Identify which cell holds the provided text, then report its (x, y) central coordinate. 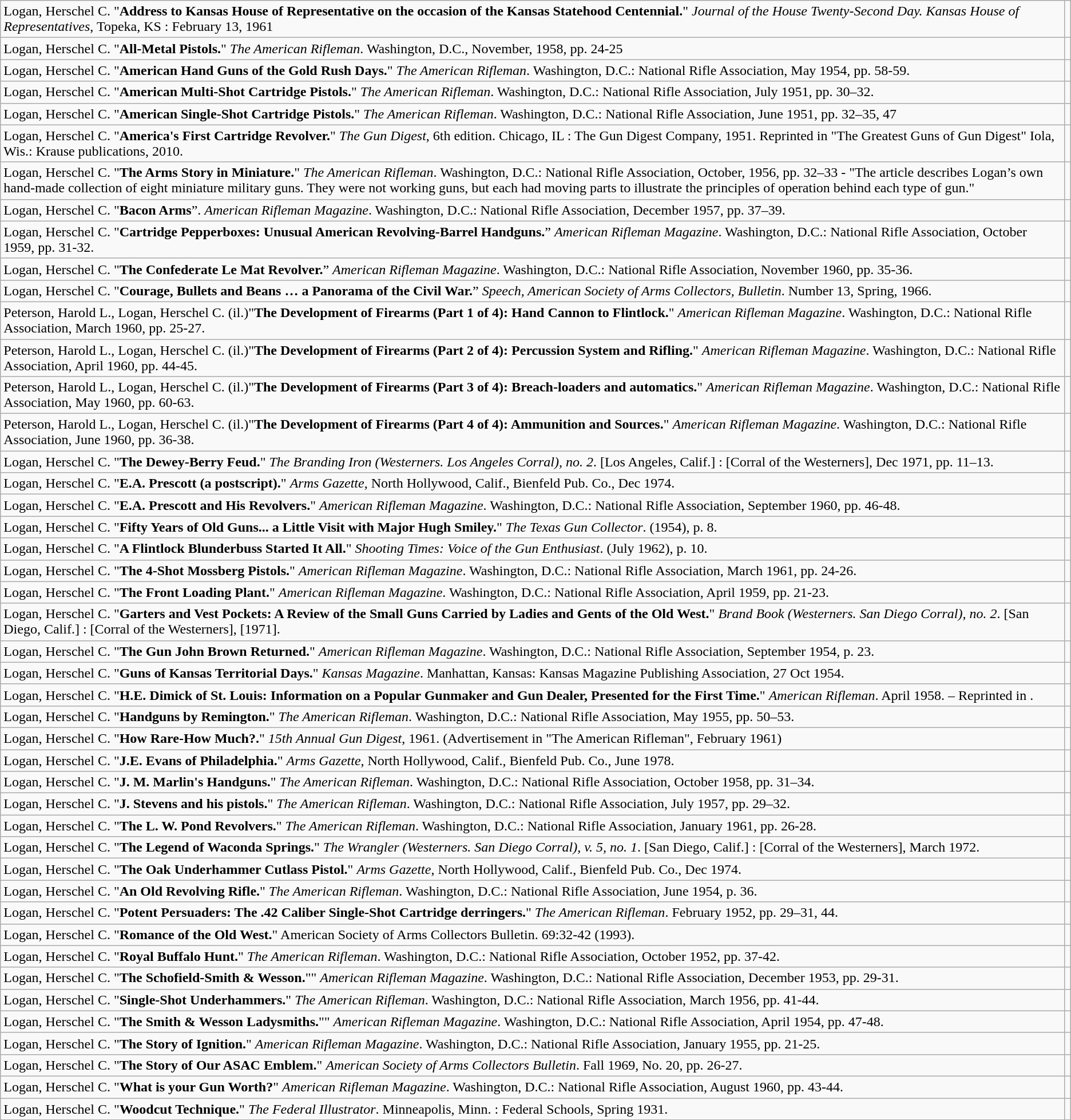
Logan, Herschel C. "Romance of the Old West." American Society of Arms Collectors Bulletin. 69:32-42 (1993). (532, 935)
Logan, Herschel C. "The Story of Ignition." American Rifleman Magazine. Washington, D.C.: National Rifle Association, January 1955, pp. 21-25. (532, 1043)
Logan, Herschel C. "J. Stevens and his pistols." The American Rifleman. Washington, D.C.: National Rifle Association, July 1957, pp. 29–32. (532, 804)
Logan, Herschel C. "How Rare-How Much?." 15th Annual Gun Digest, 1961. (Advertisement in "The American Rifleman", February 1961) (532, 738)
Logan, Herschel C. "Handguns by Remington." The American Rifleman. Washington, D.C.: National Rifle Association, May 1955, pp. 50–53. (532, 717)
Logan, Herschel C. "The Smith & Wesson Ladysmiths."" American Rifleman Magazine. Washington, D.C.: National Rifle Association, April 1954, pp. 47-48. (532, 1022)
Logan, Herschel C. "An Old Revolving Rifle." The American Rifleman. Washington, D.C.: National Rifle Association, June 1954, p. 36. (532, 891)
Logan, Herschel C. "J.E. Evans of Philadelphia." Arms Gazette, North Hollywood, Calif., Bienfeld Pub. Co., June 1978. (532, 761)
Logan, Herschel C. "Guns of Kansas Territorial Days." Kansas Magazine. Manhattan, Kansas: Kansas Magazine Publishing Association, 27 Oct 1954. (532, 673)
Logan, Herschel C. "The 4-Shot Mossberg Pistols." American Rifleman Magazine. Washington, D.C.: National Rifle Association, March 1961, pp. 24-26. (532, 571)
Logan, Herschel C. "Single-Shot Underhammers." The American Rifleman. Washington, D.C.: National Rifle Association, March 1956, pp. 41-44. (532, 1000)
Logan, Herschel C. "J. M. Marlin's Handguns." The American Rifleman. Washington, D.C.: National Rifle Association, October 1958, pp. 31–34. (532, 782)
Logan, Herschel C. "What is your Gun Worth?" American Rifleman Magazine. Washington, D.C.: National Rifle Association, August 1960, pp. 43-44. (532, 1087)
Logan, Herschel C. "The L. W. Pond Revolvers." The American Rifleman. Washington, D.C.: National Rifle Association, January 1961, pp. 26-28. (532, 826)
Logan, Herschel C. "E.A. Prescott (a postscript)." Arms Gazette, North Hollywood, Calif., Bienfeld Pub. Co., Dec 1974. (532, 484)
Logan, Herschel C. "The Front Loading Plant." American Rifleman Magazine. Washington, D.C.: National Rifle Association, April 1959, pp. 21-23. (532, 592)
Logan, Herschel C. "Woodcut Technique." The Federal Illustrator. Minneapolis, Minn. : Federal Schools, Spring 1931. (532, 1109)
Logan, Herschel C. "Fifty Years of Old Guns... a Little Visit with Major Hugh Smiley." The Texas Gun Collector. (1954), p. 8. (532, 527)
Logan, Herschel C. "Royal Buffalo Hunt." The American Rifleman. Washington, D.C.: National Rifle Association, October 1952, pp. 37-42. (532, 956)
Logan, Herschel C. "Bacon Arms”. American Rifleman Magazine. Washington, D.C.: National Rifle Association, December 1957, pp. 37–39. (532, 210)
Logan, Herschel C. "The Oak Underhammer Cutlass Pistol." Arms Gazette, North Hollywood, Calif., Bienfeld Pub. Co., Dec 1974. (532, 869)
Logan, Herschel C. "Potent Persuaders: The .42 Caliber Single-Shot Cartridge derringers." The American Rifleman. February 1952, pp. 29–31, 44. (532, 913)
Logan, Herschel C. "All-Metal Pistols." The American Rifleman. Washington, D.C., November, 1958, pp. 24-25 (532, 49)
Logan, Herschel C. "The Story of Our ASAC Emblem." American Society of Arms Collectors Bulletin. Fall 1969, No. 20, pp. 26-27. (532, 1065)
Logan, Herschel C. "The Gun John Brown Returned." American Rifleman Magazine. Washington, D.C.: National Rifle Association, September 1954, p. 23. (532, 651)
Logan, Herschel C. "A Flintlock Blunderbuss Started It All." Shooting Times: Voice of the Gun Enthusiast. (July 1962), p. 10. (532, 549)
